Search for the cell housing the specified text and yield its (X, Y) center coordinate. 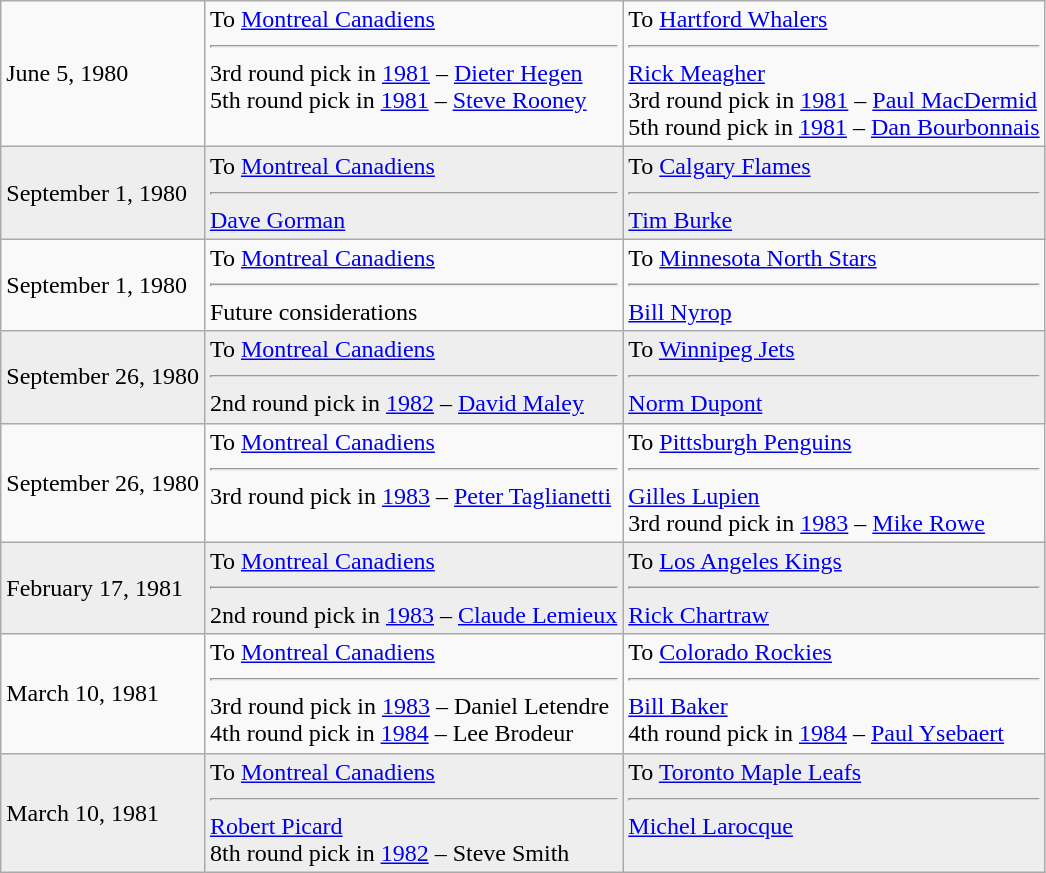
To Montreal CanadiensFuture considerations (413, 285)
February 17, 1981 (103, 588)
To Montreal Canadiens3rd round pick in 1983 – Daniel Letendre 4th round pick in 1984 – Lee Brodeur (413, 694)
To Calgary FlamesTim Burke (834, 193)
To Minnesota North StarsBill Nyrop (834, 285)
To Colorado RockiesBill Baker 4th round pick in 1984 – Paul Ysebaert (834, 694)
To Toronto Maple LeafsMichel Larocque (834, 812)
To Montreal Canadiens2nd round pick in 1983 – Claude Lemieux (413, 588)
To Hartford WhalersRick Meagher 3rd round pick in 1981 – Paul MacDermid 5th round pick in 1981 – Dan Bourbonnais (834, 74)
To Pittsburgh PenguinsGilles Lupien 3rd round pick in 1983 – Mike Rowe (834, 482)
To Winnipeg JetsNorm Dupont (834, 377)
June 5, 1980 (103, 74)
To Montreal Canadiens3rd round pick in 1983 – Peter Taglianetti (413, 482)
To Los Angeles KingsRick Chartraw (834, 588)
To Montreal Canadiens2nd round pick in 1982 – David Maley (413, 377)
To Montreal CanadiensDave Gorman (413, 193)
To Montreal Canadiens3rd round pick in 1981 – Dieter Hegen 5th round pick in 1981 – Steve Rooney (413, 74)
To Montreal CanadiensRobert Picard 8th round pick in 1982 – Steve Smith (413, 812)
